Detect which cell encompasses the target text, then output its [x, y] center coordinate. 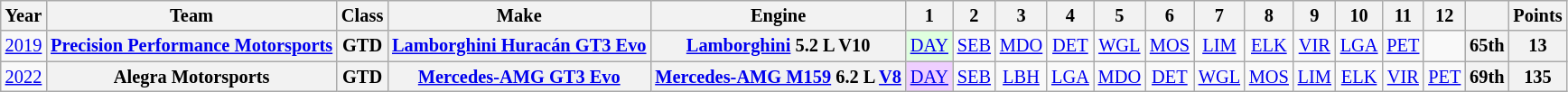
Mercedes-AMG M159 6.2 L V8 [778, 77]
Precision Performance Motorsports [191, 46]
Lamborghini Huracán GT3 Evo [518, 46]
Mercedes-AMG GT3 Evo [518, 77]
Year [23, 15]
Engine [778, 15]
3 [1021, 15]
11 [1403, 15]
69th [1487, 77]
Class [362, 15]
65th [1487, 46]
5 [1120, 15]
6 [1170, 15]
7 [1219, 15]
LBH [1021, 77]
Alegra Motorsports [191, 77]
1 [929, 15]
Lamborghini 5.2 L V10 [778, 46]
2022 [23, 77]
10 [1359, 15]
2 [974, 15]
Points [1537, 15]
135 [1537, 77]
2019 [23, 46]
4 [1070, 15]
Make [518, 15]
9 [1315, 15]
12 [1444, 15]
13 [1537, 46]
Team [191, 15]
8 [1269, 15]
